Pinpoint the cell where the given text exists, returning its [X, Y] midpoint coordinate. 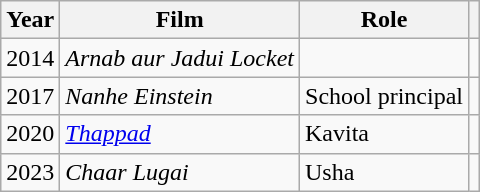
Year [30, 20]
Usha [384, 172]
Nanhe Einstein [180, 96]
2023 [30, 172]
Chaar Lugai [180, 172]
Kavita [384, 134]
Film [180, 20]
2020 [30, 134]
Role [384, 20]
2014 [30, 58]
Arnab aur Jadui Locket [180, 58]
Thappad [180, 134]
2017 [30, 96]
School principal [384, 96]
